Pinpoint the cell where the given text exists, returning its [x, y] midpoint coordinate. 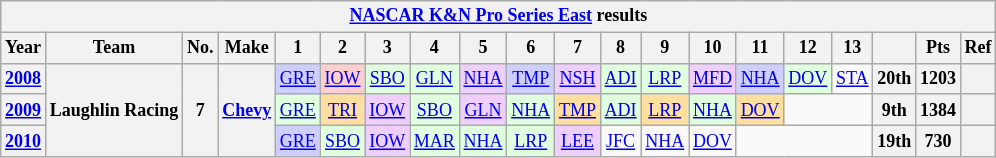
MAR [435, 140]
NSH [578, 78]
4 [435, 48]
5 [483, 48]
Year [24, 48]
1384 [938, 110]
9 [665, 48]
2008 [24, 78]
12 [808, 48]
TRI [342, 110]
2009 [24, 110]
2 [342, 48]
10 [713, 48]
MFD [713, 78]
19th [894, 140]
Ref [978, 48]
Chevy [247, 110]
2010 [24, 140]
6 [531, 48]
LEE [578, 140]
1203 [938, 78]
730 [938, 140]
JFC [620, 140]
9th [894, 110]
Make [247, 48]
No. [200, 48]
11 [760, 48]
8 [620, 48]
Team [114, 48]
NASCAR K&N Pro Series East results [498, 16]
3 [388, 48]
STA [852, 78]
20th [894, 78]
13 [852, 48]
Pts [938, 48]
1 [298, 48]
Laughlin Racing [114, 110]
